Scan for the cell matching the given text and deliver its (X, Y) coordinate at center. 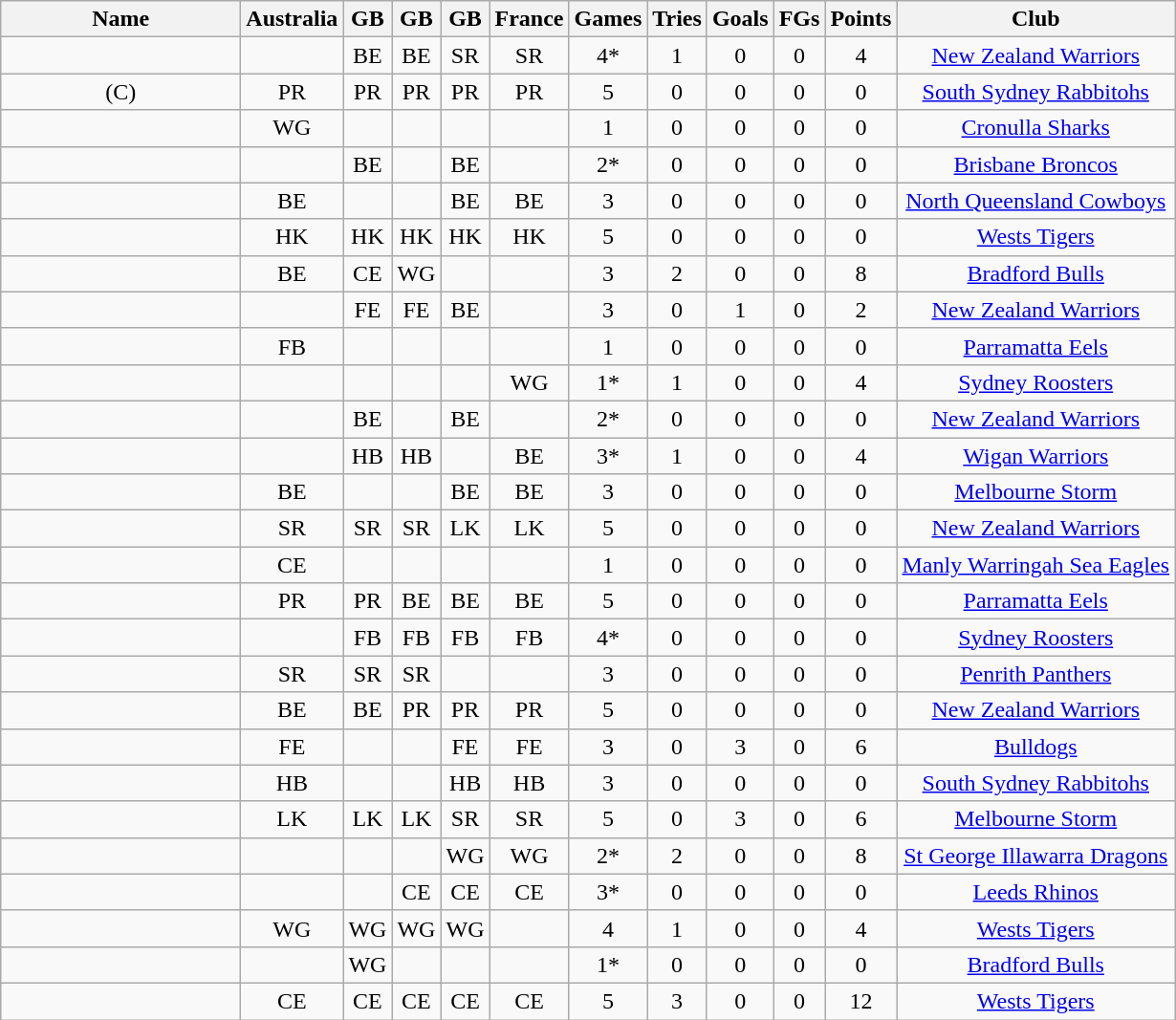
France (530, 19)
Games (608, 19)
Manly Warringah Sea Eagles (1036, 565)
Brisbane Broncos (1036, 164)
Goals (740, 19)
Australia (293, 19)
Name (120, 19)
St George Illawarra Dragons (1036, 856)
Leeds Rhinos (1036, 892)
Tries (677, 19)
Points (860, 19)
(C) (120, 92)
Club (1036, 19)
FGs (799, 19)
Wigan Warriors (1036, 456)
12 (860, 1001)
North Queensland Cowboys (1036, 201)
Bulldogs (1036, 747)
Cronulla Sharks (1036, 128)
Penrith Panthers (1036, 674)
